Pinpoint the cell where the given text exists, returning its (x, y) midpoint coordinate. 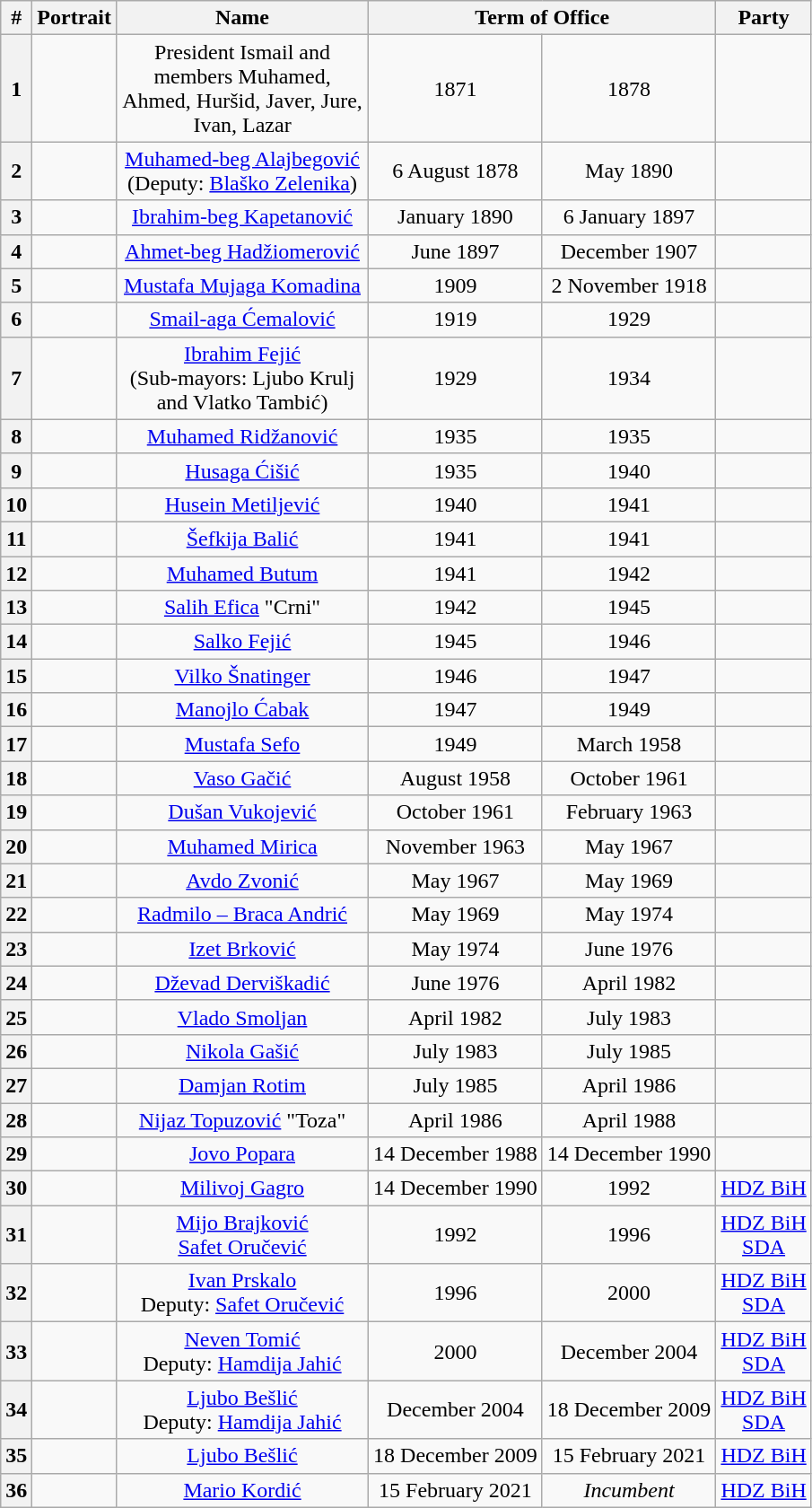
22 (16, 915)
Šefkija Balić (242, 539)
19 (16, 812)
14 December 1988 (456, 1154)
August 1958 (456, 778)
5 (16, 285)
April 1988 (629, 1119)
13 (16, 608)
Mustafa Mujaga Komadina (242, 285)
Mustafa Sefo (242, 744)
Izet Brković (242, 949)
Ivan Prskalo Deputy: Safet Oručević (242, 1293)
6 August 1878 (456, 171)
Muhamed Butum (242, 574)
8 (16, 436)
14 (16, 642)
33 (16, 1352)
2 (16, 171)
10 (16, 504)
1909 (456, 285)
32 (16, 1293)
1 (16, 88)
6 (16, 320)
November 1963 (456, 846)
29 (16, 1154)
Term of Office (542, 18)
12 (16, 574)
1878 (629, 88)
# (16, 18)
34 (16, 1409)
17 (16, 744)
Party (764, 18)
Incumbent (629, 1490)
Manojlo Ćabak (242, 710)
23 (16, 949)
20 (16, 846)
Ljubo Bešlić (242, 1456)
36 (16, 1490)
Vlado Smoljan (242, 1017)
Avdo Zvonić (242, 881)
18 (16, 778)
Name (242, 18)
Milivoj Gagro (242, 1188)
26 (16, 1051)
9 (16, 470)
Neven Tomić Deputy: Hamdija Jahić (242, 1352)
11 (16, 539)
Vilko Šnatinger (242, 676)
Jovo Popara (242, 1154)
4 (16, 251)
1919 (456, 320)
28 (16, 1119)
1934 (629, 378)
Ljubo Bešlić Deputy: Hamdija Jahić (242, 1409)
February 1963 (629, 812)
December 1907 (629, 251)
May 1890 (629, 171)
24 (16, 983)
Ahmet-beg Hadžiomerović (242, 251)
Radmilo – Braca Andrić (242, 915)
Vaso Gačić (242, 778)
7 (16, 378)
6 January 1897 (629, 217)
Muhamed-beg Alajbegović (Deputy: Blaško Zelenika) (242, 171)
June 1897 (456, 251)
Muhamed Ridžanović (242, 436)
Husaga Ćišić (242, 470)
2 November 1918 (629, 285)
Salko Fejić (242, 642)
Husein Metiljević (242, 504)
31 (16, 1235)
Ibrahim Fejić (Sub-mayors: Ljubo Krulj and Vlatko Tambić) (242, 378)
Mario Kordić (242, 1490)
15 (16, 676)
Nijaz Topuzović "Toza" (242, 1119)
Dževad Derviškadić (242, 983)
30 (16, 1188)
Nikola Gašić (242, 1051)
President Ismail and members Muhamed, Ahmed, Huršid, Javer, Jure, Ivan, Lazar (242, 88)
Smail-aga Ćemalović (242, 320)
16 (16, 710)
35 (16, 1456)
3 (16, 217)
1871 (456, 88)
Damjan Rotim (242, 1085)
Mijo Brajković Safet Oručević (242, 1235)
25 (16, 1017)
Dušan Vukojević (242, 812)
Ibrahim-beg Kapetanović (242, 217)
Muhamed Mirica (242, 846)
Portrait (74, 18)
21 (16, 881)
Salih Efica "Crni" (242, 608)
27 (16, 1085)
March 1958 (629, 744)
January 1890 (456, 217)
